Find where the given text appears and provide that cell's center as [X, Y] coordinate. 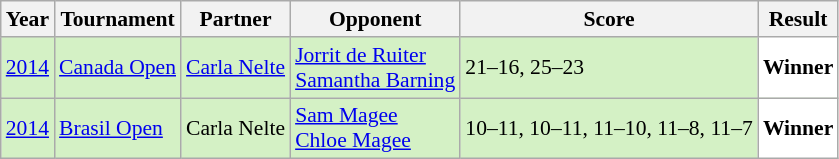
Brasil Open [118, 128]
Partner [236, 19]
Opponent [375, 19]
Year [28, 19]
10–11, 10–11, 11–10, 11–8, 11–7 [609, 128]
Canada Open [118, 68]
21–16, 25–23 [609, 68]
Jorrit de Ruiter Samantha Barning [375, 68]
Score [609, 19]
Result [798, 19]
Sam Magee Chloe Magee [375, 128]
Tournament [118, 19]
